Detect which cell encompasses the target text, then output its (X, Y) center coordinate. 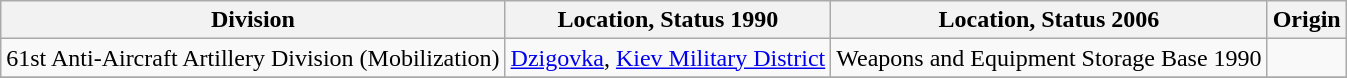
Division (253, 20)
Location, Status 2006 (1049, 20)
Location, Status 1990 (668, 20)
61st Anti-Aircraft Artillery Division (Mobilization) (253, 58)
Weapons and Equipment Storage Base 1990 (1049, 58)
Origin (1306, 20)
Dzigovka, Kiev Military District (668, 58)
